Identify which cell holds the provided text, then report its (x, y) central coordinate. 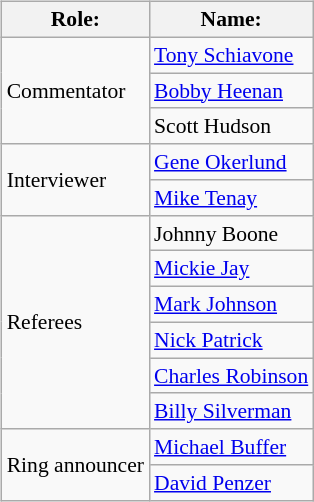
Mike Tenay (231, 198)
Ring announcer (76, 464)
Scott Hudson (231, 126)
Johnny Boone (231, 233)
Bobby Heenan (231, 91)
Mark Johnson (231, 305)
Name: (231, 20)
Role: (76, 20)
David Penzer (231, 483)
Referees (76, 322)
Tony Schiavone (231, 55)
Mickie Jay (231, 269)
Michael Buffer (231, 447)
Nick Patrick (231, 340)
Billy Silverman (231, 411)
Gene Okerlund (231, 162)
Commentator (76, 90)
Charles Robinson (231, 376)
Interviewer (76, 180)
